Find where the given text appears and provide that cell's center as (X, Y) coordinate. 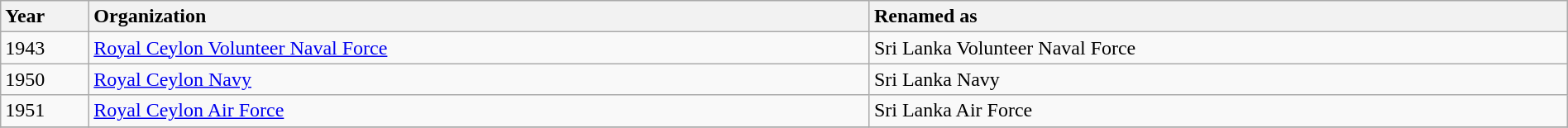
Organization (480, 17)
Sri Lanka Volunteer Naval Force (1218, 48)
1951 (45, 111)
1950 (45, 79)
Year (45, 17)
Sri Lanka Air Force (1218, 111)
Royal Ceylon Air Force (480, 111)
Royal Ceylon Navy (480, 79)
Renamed as (1218, 17)
Royal Ceylon Volunteer Naval Force (480, 48)
1943 (45, 48)
Sri Lanka Navy (1218, 79)
